Extract the (X, Y) coordinate from the center of the cell holding the provided text.  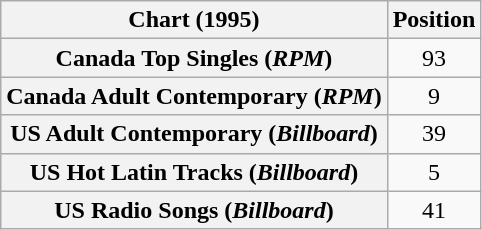
5 (434, 172)
Canada Adult Contemporary (RPM) (194, 96)
Position (434, 20)
US Adult Contemporary (Billboard) (194, 134)
41 (434, 210)
US Hot Latin Tracks (Billboard) (194, 172)
Chart (1995) (194, 20)
39 (434, 134)
Canada Top Singles (RPM) (194, 58)
93 (434, 58)
US Radio Songs (Billboard) (194, 210)
9 (434, 96)
